Determine the (x, y) coordinate at the center of the cell enclosing the given text.  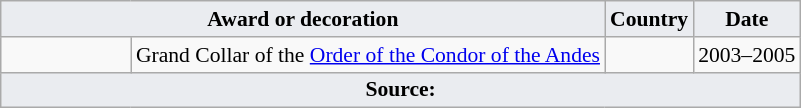
Country (649, 19)
Grand Collar of the Order of the Condor of the Andes (368, 55)
Award or decoration (303, 19)
Source: (401, 90)
Date (746, 19)
2003–2005 (746, 55)
